Search for the cell housing the specified text and yield its (x, y) center coordinate. 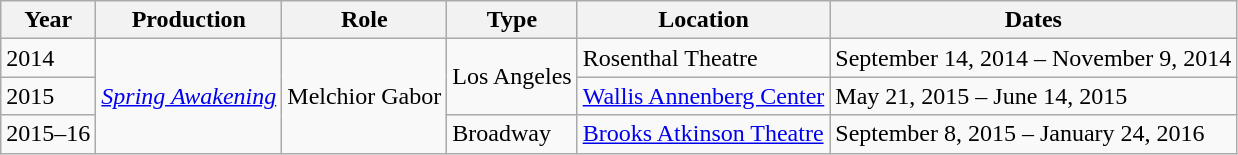
2015 (48, 96)
Brooks Atkinson Theatre (704, 134)
Year (48, 20)
2014 (48, 58)
Production (189, 20)
September 14, 2014 – November 9, 2014 (1034, 58)
Melchior Gabor (364, 96)
Broadway (512, 134)
Los Angeles (512, 77)
Wallis Annenberg Center (704, 96)
Role (364, 20)
Spring Awakening (189, 96)
Location (704, 20)
Type (512, 20)
2015–16 (48, 134)
September 8, 2015 – January 24, 2016 (1034, 134)
May 21, 2015 – June 14, 2015 (1034, 96)
Dates (1034, 20)
Rosenthal Theatre (704, 58)
